Return the (x, y) coordinate for the center point of the cell that contains the specified text.  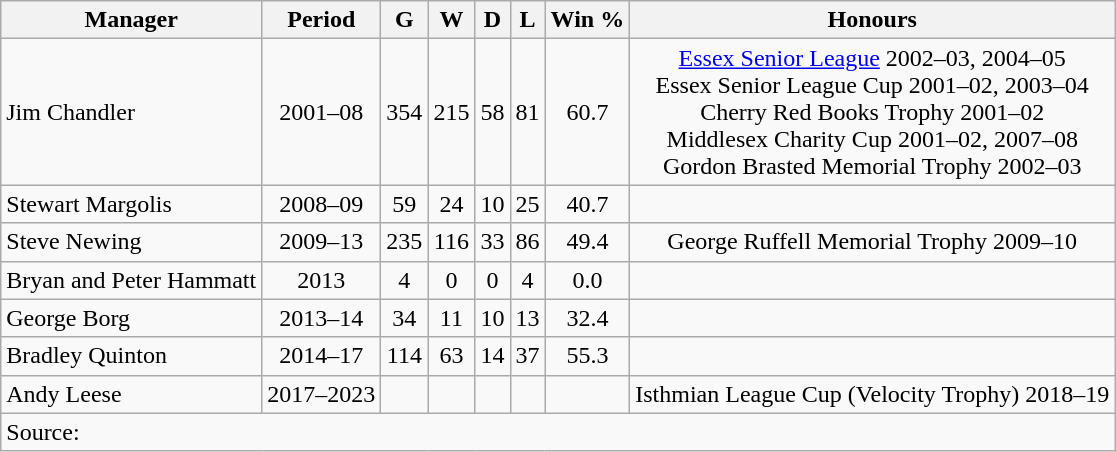
13 (528, 318)
George Ruffell Memorial Trophy 2009–10 (872, 242)
37 (528, 356)
215 (452, 112)
114 (404, 356)
2017–2023 (322, 394)
25 (528, 204)
W (452, 20)
Andy Leese (132, 394)
2009–13 (322, 242)
354 (404, 112)
24 (452, 204)
Stewart Margolis (132, 204)
34 (404, 318)
2008–09 (322, 204)
Jim Chandler (132, 112)
Source: (558, 432)
86 (528, 242)
G (404, 20)
60.7 (588, 112)
2014–17 (322, 356)
14 (492, 356)
2001–08 (322, 112)
Period (322, 20)
Honours (872, 20)
40.7 (588, 204)
0.0 (588, 280)
81 (528, 112)
George Borg (132, 318)
Bryan and Peter Hammatt (132, 280)
32.4 (588, 318)
63 (452, 356)
58 (492, 112)
Steve Newing (132, 242)
Isthmian League Cup (Velocity Trophy) 2018–19 (872, 394)
2013 (322, 280)
Bradley Quinton (132, 356)
235 (404, 242)
2013–14 (322, 318)
Manager (132, 20)
D (492, 20)
Win % (588, 20)
116 (452, 242)
55.3 (588, 356)
11 (452, 318)
49.4 (588, 242)
59 (404, 204)
33 (492, 242)
L (528, 20)
